Output the (x, y) coordinate of the center of the cell containing the given text.  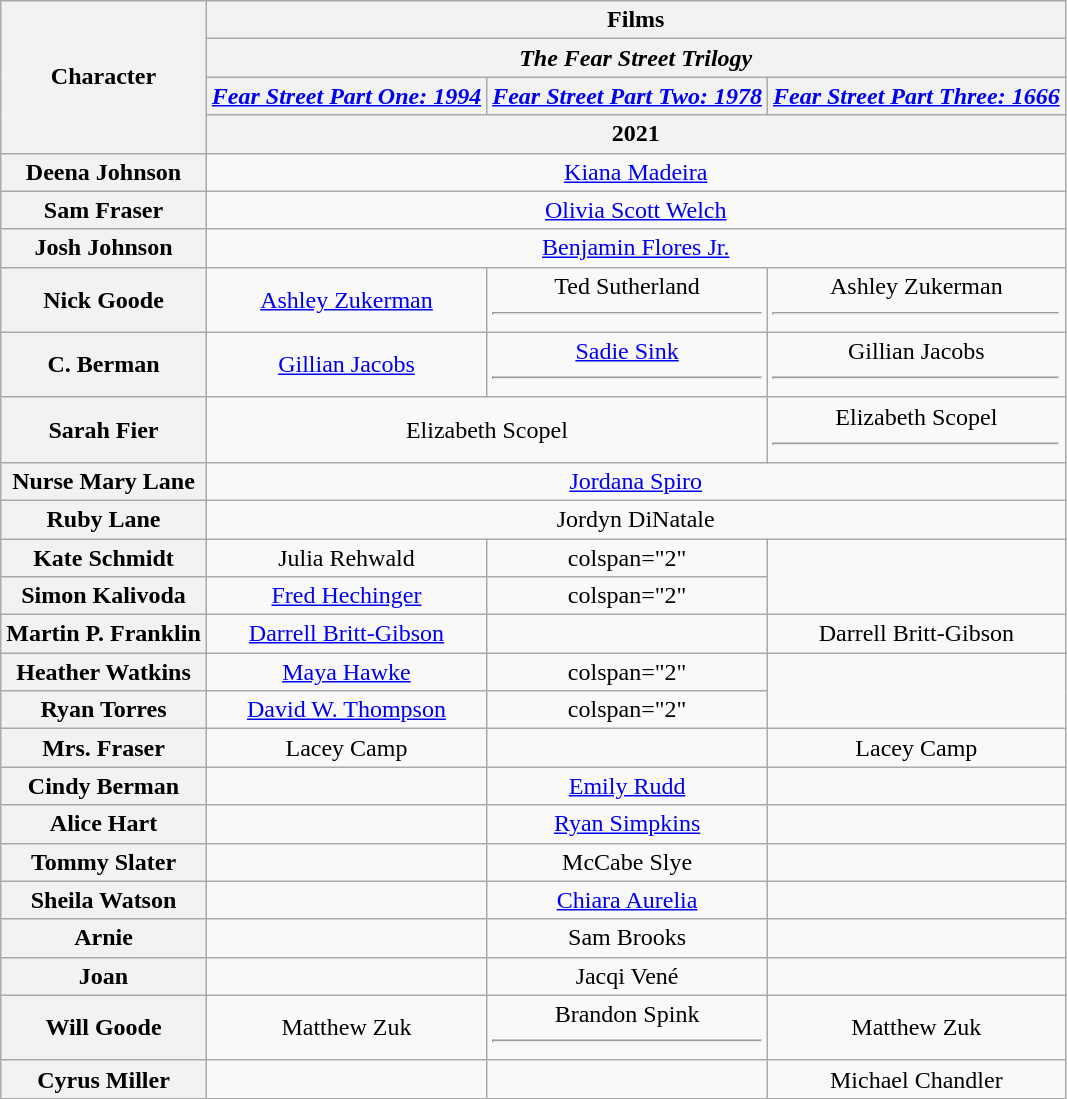
Nick Goode (104, 300)
Fear Street Part One: 1994 (346, 96)
Michael Chandler (916, 1079)
Fred Hechinger (346, 596)
Fear Street Part Two: 1978 (628, 96)
David W. Thompson (346, 710)
Ted Sutherland (628, 300)
Cyrus Miller (104, 1079)
C. Berman (104, 364)
Nurse Mary Lane (104, 481)
Sadie Sink (628, 364)
Character (104, 77)
Jordyn DiNatale (636, 519)
McCabe Slye (628, 862)
Ryan Simpkins (628, 824)
Chiara Aurelia (628, 900)
Sheila Watson (104, 900)
Maya Hawke (346, 672)
Cindy Berman (104, 786)
Julia Rehwald (346, 557)
Josh Johnson (104, 248)
The Fear Street Trilogy (636, 58)
Ryan Torres (104, 710)
Jordana Spiro (636, 481)
Sam Fraser (104, 210)
Heather Watkins (104, 672)
Sarah Fier (104, 430)
Alice Hart (104, 824)
Benjamin Flores Jr. (636, 248)
Emily Rudd (628, 786)
Arnie (104, 938)
Kate Schmidt (104, 557)
Tommy Slater (104, 862)
Mrs. Fraser (104, 748)
Sam Brooks (628, 938)
Deena Johnson (104, 172)
Simon Kalivoda (104, 596)
Jacqi Vené (628, 976)
2021 (636, 134)
Martin P. Franklin (104, 634)
Will Goode (104, 1028)
Fear Street Part Three: 1666 (916, 96)
Films (636, 20)
Olivia Scott Welch (636, 210)
Kiana Madeira (636, 172)
Ruby Lane (104, 519)
Brandon Spink (628, 1028)
Joan (104, 976)
